Pinpoint the cell where the given text exists, returning its (x, y) midpoint coordinate. 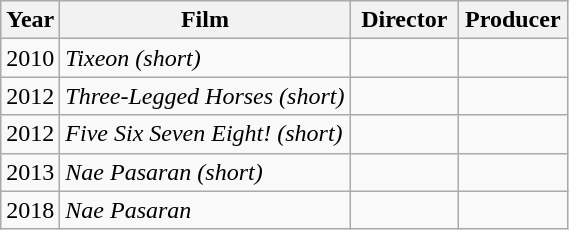
Film (205, 20)
2013 (30, 172)
2018 (30, 210)
2010 (30, 58)
Year (30, 20)
Nae Pasaran (205, 210)
Three-Legged Horses (short) (205, 96)
Tixeon (short) (205, 58)
Nae Pasaran (short) (205, 172)
Five Six Seven Eight! (short) (205, 134)
Producer (514, 20)
Director (404, 20)
